Identify which cell holds the provided text, then report its [x, y] central coordinate. 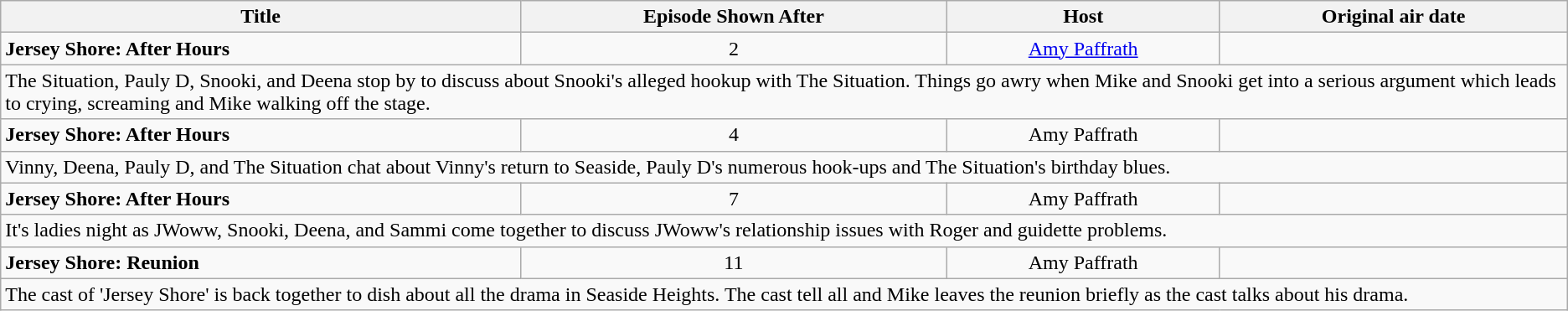
Episode Shown After [734, 17]
4 [734, 135]
Title [261, 17]
Vinny, Deena, Pauly D, and The Situation chat about Vinny's return to Seaside, Pauly D's numerous hook-ups and The Situation's birthday blues. [784, 167]
Original air date [1394, 17]
Host [1083, 17]
2 [734, 49]
It's ladies night as JWoww, Snooki, Deena, and Sammi come together to discuss JWoww's relationship issues with Roger and guidette problems. [784, 231]
7 [734, 199]
Jersey Shore: Reunion [261, 262]
11 [734, 262]
